Determine the (X, Y) coordinate at the center of the cell enclosing the given text.  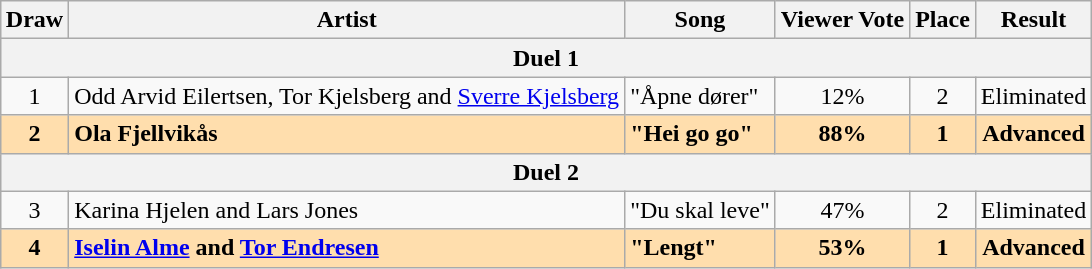
Artist (347, 20)
Duel 2 (546, 172)
Odd Arvid Eilertsen, Tor Kjelsberg and Sverre Kjelsberg (347, 96)
Karina Hjelen and Lars Jones (347, 210)
12% (842, 96)
"Hei go go" (700, 134)
53% (842, 248)
Place (943, 20)
Draw (34, 20)
47% (842, 210)
3 (34, 210)
Duel 1 (546, 58)
4 (34, 248)
Viewer Vote (842, 20)
"Åpne dører" (700, 96)
Ola Fjellvikås (347, 134)
88% (842, 134)
"Lengt" (700, 248)
"Du skal leve" (700, 210)
Result (1033, 20)
Song (700, 20)
Iselin Alme and Tor Endresen (347, 248)
